Search for the cell housing the specified text and yield its [x, y] center coordinate. 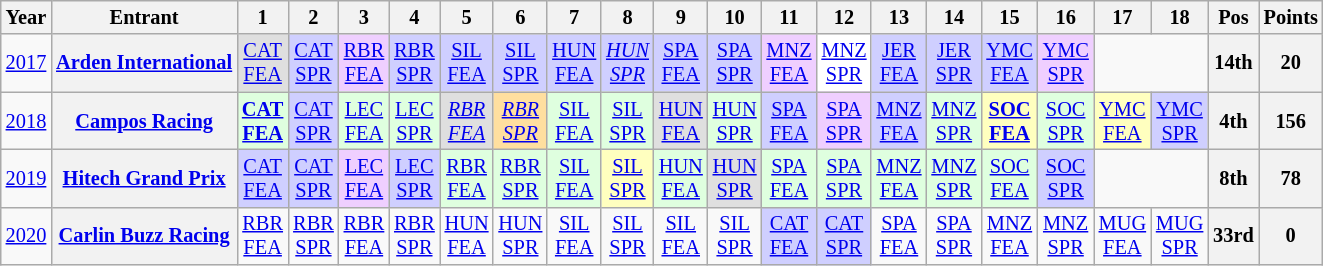
6 [520, 17]
2017 [26, 63]
Points [1291, 17]
Hitech Grand Prix [144, 178]
Carlin Buzz Racing [144, 236]
4th [1233, 121]
8th [1233, 178]
18 [1180, 17]
MUGSPR [1180, 236]
14th [1233, 63]
11 [790, 17]
5 [467, 17]
2 [313, 17]
3 [364, 17]
14 [954, 17]
Entrant [144, 17]
7 [574, 17]
2019 [26, 178]
1 [262, 17]
17 [1122, 17]
Year [26, 17]
15 [1009, 17]
4 [414, 17]
2018 [26, 121]
2020 [26, 236]
JERSPR [954, 63]
12 [844, 17]
9 [681, 17]
78 [1291, 178]
16 [1066, 17]
0 [1291, 236]
8 [628, 17]
33rd [1233, 236]
MUGFEA [1122, 236]
10 [735, 17]
Pos [1233, 17]
Arden International [144, 63]
Campos Racing [144, 121]
156 [1291, 121]
20 [1291, 63]
13 [898, 17]
JERFEA [898, 63]
